Return the (x, y) coordinate for the center point of the cell that contains the specified text.  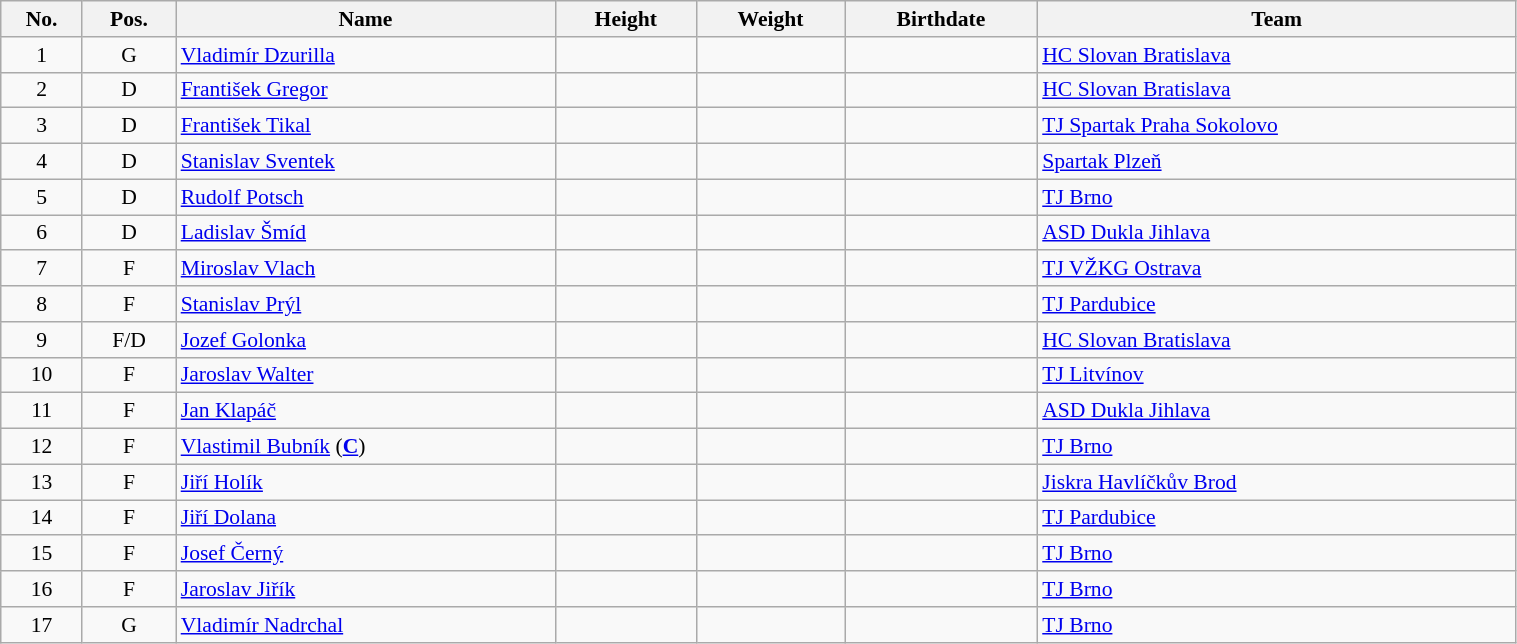
Josef Černý (366, 554)
Weight (770, 19)
Vladimír Dzurilla (366, 55)
Name (366, 19)
13 (42, 482)
8 (42, 304)
Vladimír Nadrchal (366, 625)
Ladislav Šmíd (366, 233)
Rudolf Potsch (366, 197)
Team (1276, 19)
7 (42, 269)
Jiskra Havlíčkův Brod (1276, 482)
17 (42, 625)
František Tikal (366, 126)
6 (42, 233)
Pos. (128, 19)
2 (42, 90)
Jaroslav Walter (366, 375)
Jiří Dolana (366, 518)
Stanislav Prýl (366, 304)
1 (42, 55)
F/D (128, 340)
TJ Litvínov (1276, 375)
11 (42, 411)
12 (42, 447)
Height (626, 19)
Jiří Holík (366, 482)
No. (42, 19)
Jaroslav Jiřík (366, 589)
Spartak Plzeň (1276, 162)
16 (42, 589)
František Gregor (366, 90)
4 (42, 162)
Stanislav Sventek (366, 162)
9 (42, 340)
Miroslav Vlach (366, 269)
15 (42, 554)
Jozef Golonka (366, 340)
Vlastimil Bubník (C) (366, 447)
Birthdate (942, 19)
5 (42, 197)
14 (42, 518)
10 (42, 375)
Jan Klapáč (366, 411)
TJ VŽKG Ostrava (1276, 269)
3 (42, 126)
TJ Spartak Praha Sokolovo (1276, 126)
